Return [x, y] of the center of cell containing provided text 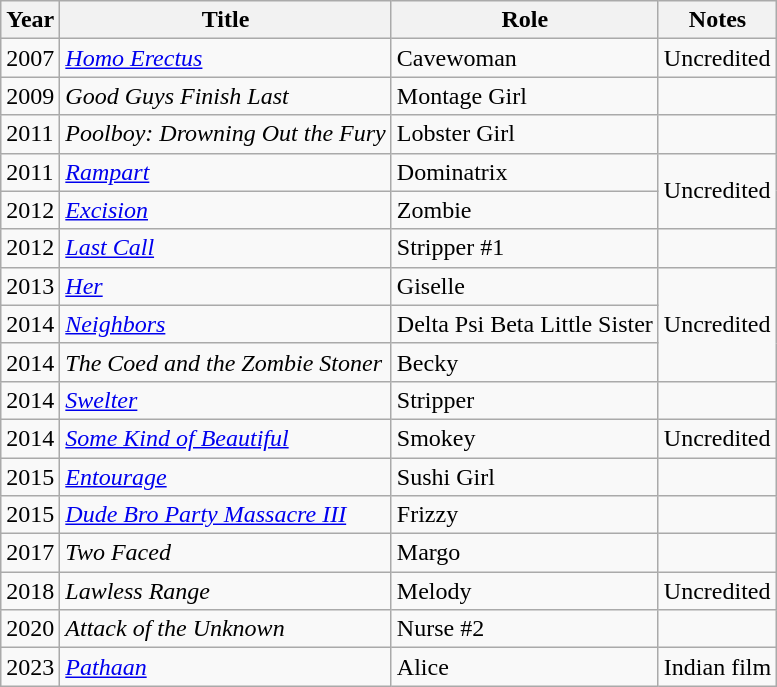
2018 [30, 591]
Nurse #2 [524, 629]
Some Kind of Beautiful [226, 438]
Rampart [226, 172]
Poolboy: Drowning Out the Fury [226, 134]
2009 [30, 96]
Stripper [524, 400]
Frizzy [524, 515]
Margo [524, 553]
Indian film [717, 667]
Zombie [524, 210]
Dude Bro Party Massacre III [226, 515]
Sushi Girl [524, 477]
Delta Psi Beta Little Sister [524, 324]
Neighbors [226, 324]
Excision [226, 210]
2013 [30, 286]
Lobster Girl [524, 134]
Montage Girl [524, 96]
The Coed and the Zombie Stoner [226, 362]
2023 [30, 667]
Attack of the Unknown [226, 629]
Cavewoman [524, 58]
Swelter [226, 400]
Becky [524, 362]
2007 [30, 58]
Giselle [524, 286]
Melody [524, 591]
Two Faced [226, 553]
Homo Erectus [226, 58]
Her [226, 286]
Lawless Range [226, 591]
Role [524, 20]
2017 [30, 553]
Pathaan [226, 667]
Notes [717, 20]
Dominatrix [524, 172]
Title [226, 20]
Year [30, 20]
Good Guys Finish Last [226, 96]
Entourage [226, 477]
2020 [30, 629]
Last Call [226, 248]
Smokey [524, 438]
Stripper #1 [524, 248]
Alice [524, 667]
